From the cell containing the given text, extract its center point as [X, Y] coordinate. 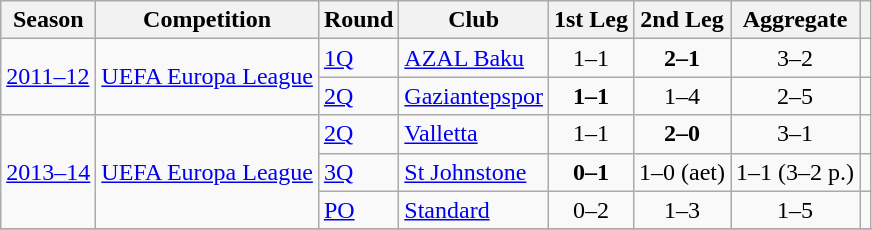
2–0 [682, 134]
Club [474, 20]
PO [358, 210]
1–3 [682, 210]
Competition [208, 20]
3–1 [796, 134]
Valletta [474, 134]
0–1 [590, 172]
Standard [474, 210]
Round [358, 20]
0–2 [590, 210]
1–1 (3–2 p.) [796, 172]
St Johnstone [474, 172]
Gaziantepspor [474, 96]
Aggregate [796, 20]
1–5 [796, 210]
1–4 [682, 96]
2013–14 [48, 172]
2–5 [796, 96]
Season [48, 20]
2nd Leg [682, 20]
3Q [358, 172]
1st Leg [590, 20]
AZAL Baku [474, 58]
1–0 (aet) [682, 172]
1Q [358, 58]
3–2 [796, 58]
2–1 [682, 58]
2011–12 [48, 77]
